Return the [X, Y] coordinate for the center point of the cell that contains the specified text.  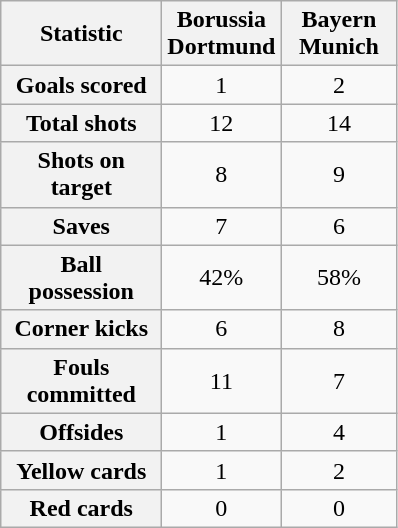
Saves [82, 226]
Shots on target [82, 174]
58% [339, 278]
42% [222, 278]
Ball possession [82, 278]
12 [222, 123]
Statistic [82, 34]
Goals scored [82, 85]
Bayern Munich [339, 34]
Yellow cards [82, 470]
11 [222, 380]
Red cards [82, 508]
Fouls committed [82, 380]
Borussia Dortmund [222, 34]
9 [339, 174]
4 [339, 432]
Offsides [82, 432]
14 [339, 123]
Total shots [82, 123]
Corner kicks [82, 329]
